Provide the [X, Y] coordinate of the cell's center where the given text is located.  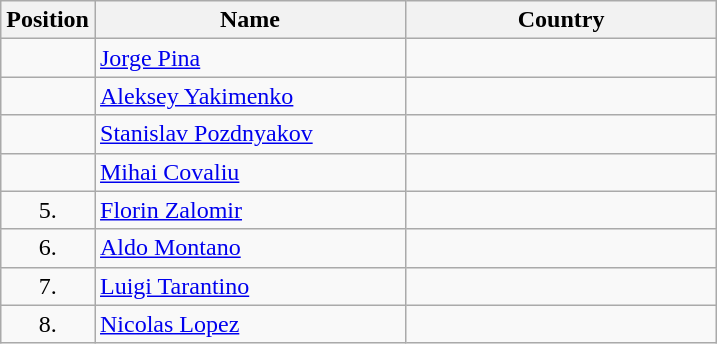
Position [48, 20]
5. [48, 210]
Name [250, 20]
Aldo Montano [250, 248]
Luigi Tarantino [250, 286]
Jorge Pina [250, 58]
Mihai Covaliu [250, 172]
Stanislav Pozdnyakov [250, 134]
6. [48, 248]
7. [48, 286]
8. [48, 324]
Country [562, 20]
Aleksey Yakimenko [250, 96]
Nicolas Lopez [250, 324]
Florin Zalomir [250, 210]
